Identify which cell holds the provided text, then report its (X, Y) central coordinate. 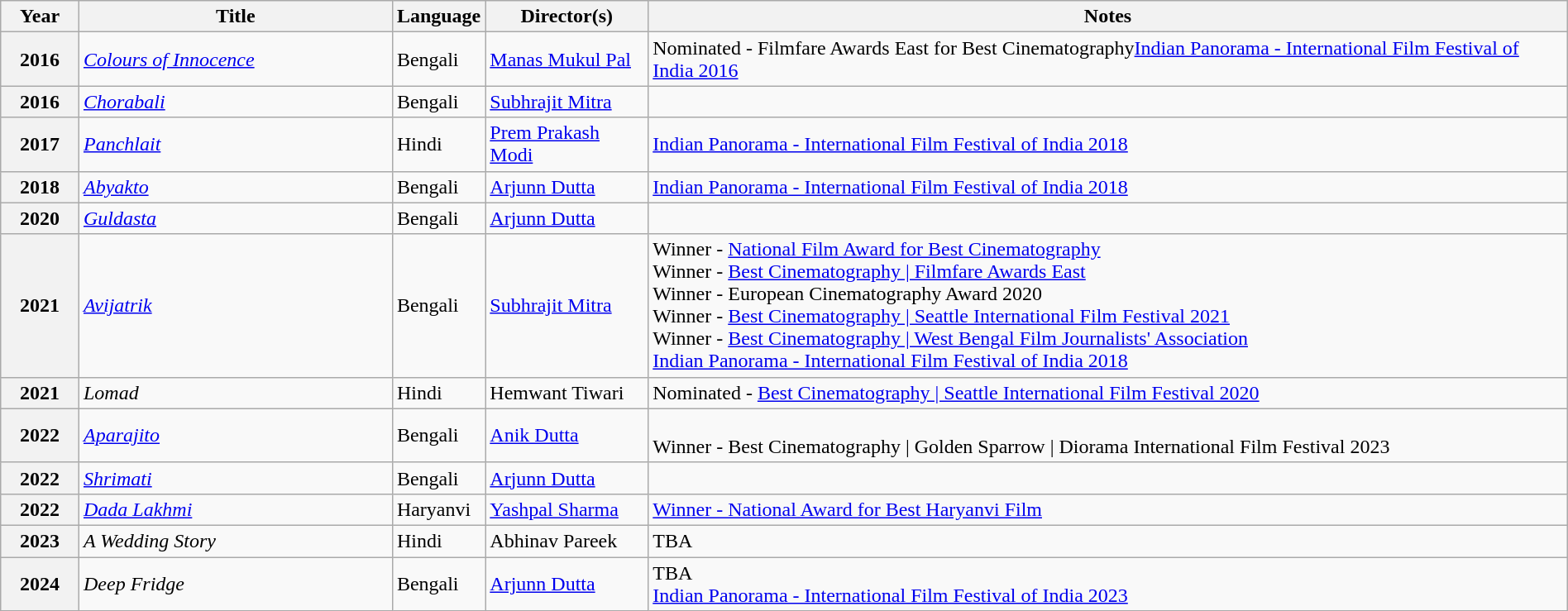
Lomad (235, 393)
Panchlait (235, 144)
Winner - National Award for Best Haryanvi Film (1108, 509)
Guldasta (235, 218)
2017 (40, 144)
Notes (1108, 17)
Hemwant Tiwari (567, 393)
Haryanvi (438, 509)
2024 (40, 584)
Deep Fridge (235, 584)
Director(s) (567, 17)
2020 (40, 218)
Anik Dutta (567, 435)
Shrimati (235, 478)
TBAIndian Panorama - International Film Festival of India 2023 (1108, 584)
Nominated - Filmfare Awards East for Best CinematographyIndian Panorama - International Film Festival of India 2016 (1108, 60)
Chorabali (235, 102)
Nominated - Best Cinematography | Seattle International Film Festival 2020 (1108, 393)
Abyakto (235, 187)
Winner - Best Cinematography | Golden Sparrow | Diorama International Film Festival 2023 (1108, 435)
A Wedding Story (235, 541)
Title (235, 17)
Manas Mukul Pal (567, 60)
2018 (40, 187)
Colours of Innocence (235, 60)
Year (40, 17)
Avijatrik (235, 306)
Language (438, 17)
Prem Prakash Modi (567, 144)
TBA (1108, 541)
Dada Lakhmi (235, 509)
2023 (40, 541)
Abhinav Pareek (567, 541)
Yashpal Sharma (567, 509)
Aparajito (235, 435)
